Detect which cell encompasses the target text, then output its [X, Y] center coordinate. 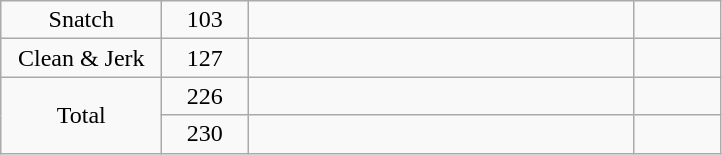
127 [205, 58]
Clean & Jerk [82, 58]
226 [205, 96]
230 [205, 134]
Snatch [82, 20]
Total [82, 115]
103 [205, 20]
